Locate the cell with the specified text and output its [x, y] center coordinate. 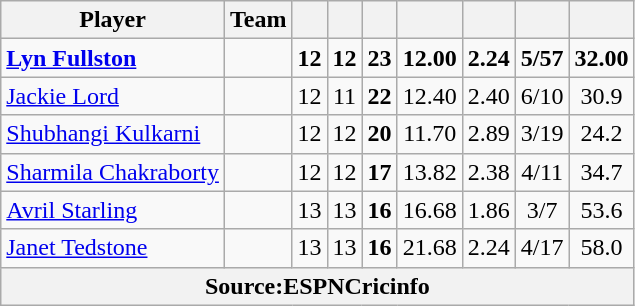
13.82 [430, 172]
58.0 [602, 248]
1.86 [488, 210]
11.70 [430, 134]
2.40 [488, 96]
4/11 [542, 172]
Janet Tedstone [113, 248]
20 [380, 134]
Team [258, 20]
2.38 [488, 172]
16.68 [430, 210]
Player [113, 20]
34.7 [602, 172]
12.40 [430, 96]
21.68 [430, 248]
11 [344, 96]
12.00 [430, 58]
30.9 [602, 96]
6/10 [542, 96]
17 [380, 172]
5/57 [542, 58]
3/7 [542, 210]
Source:ESPNCricinfo [318, 286]
4/17 [542, 248]
3/19 [542, 134]
Sharmila Chakraborty [113, 172]
2.89 [488, 134]
Lyn Fullston [113, 58]
32.00 [602, 58]
53.6 [602, 210]
Jackie Lord [113, 96]
24.2 [602, 134]
23 [380, 58]
22 [380, 96]
Avril Starling [113, 210]
Shubhangi Kulkarni [113, 134]
